Locate the cell with the specified text and output its [x, y] center coordinate. 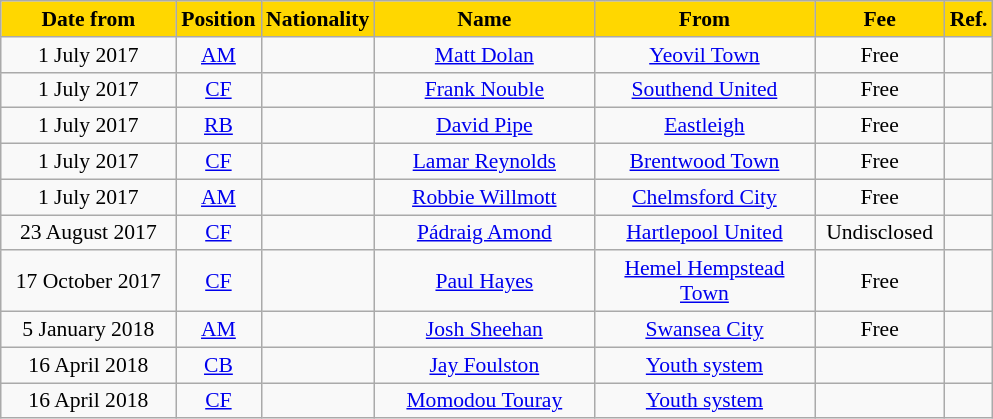
Eastleigh [704, 126]
Robbie Willmott [484, 197]
Josh Sheehan [484, 330]
Name [484, 19]
Paul Hayes [484, 282]
Chelmsford City [704, 197]
Momodou Touray [484, 401]
CB [218, 365]
Frank Nouble [484, 90]
Southend United [704, 90]
23 August 2017 [88, 233]
Pádraig Amond [484, 233]
Fee [880, 19]
Matt Dolan [484, 55]
Lamar Reynolds [484, 162]
Yeovil Town [704, 55]
Brentwood Town [704, 162]
RB [218, 126]
Jay Foulston [484, 365]
Hartlepool United [704, 233]
Ref. [969, 19]
Undisclosed [880, 233]
5 January 2018 [88, 330]
Date from [88, 19]
From [704, 19]
Position [218, 19]
David Pipe [484, 126]
Hemel Hempstead Town [704, 282]
Swansea City [704, 330]
17 October 2017 [88, 282]
Nationality [318, 19]
